From the cell containing the given text, extract its center point as (X, Y) coordinate. 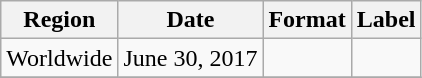
Label (386, 20)
Region (60, 20)
June 30, 2017 (190, 58)
Date (190, 20)
Worldwide (60, 58)
Format (307, 20)
